Provide the (X, Y) coordinate of the cell's center where the given text is located.  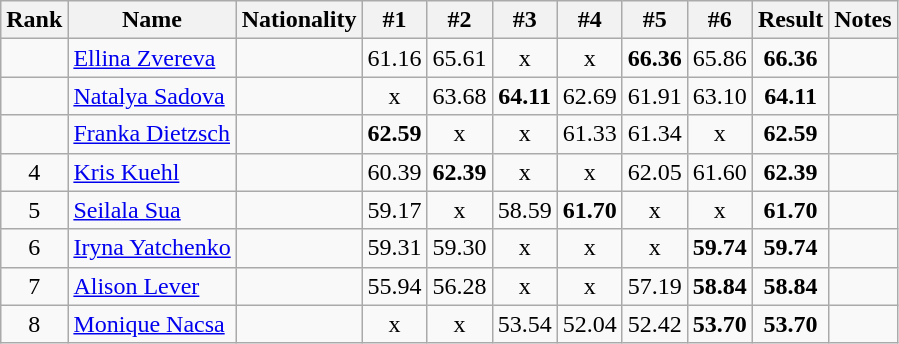
Iryna Yatchenko (152, 248)
55.94 (394, 286)
61.16 (394, 58)
#2 (460, 20)
61.91 (654, 96)
Franka Dietzsch (152, 134)
59.31 (394, 248)
63.68 (460, 96)
Rank (34, 20)
#5 (654, 20)
Kris Kuehl (152, 172)
Notes (863, 20)
6 (34, 248)
8 (34, 324)
Name (152, 20)
#3 (524, 20)
61.60 (720, 172)
59.30 (460, 248)
53.54 (524, 324)
7 (34, 286)
60.39 (394, 172)
63.10 (720, 96)
65.86 (720, 58)
Result (790, 20)
52.42 (654, 324)
Monique Nacsa (152, 324)
61.34 (654, 134)
Natalya Sadova (152, 96)
#6 (720, 20)
61.33 (590, 134)
56.28 (460, 286)
65.61 (460, 58)
#4 (590, 20)
52.04 (590, 324)
62.69 (590, 96)
Ellina Zvereva (152, 58)
5 (34, 210)
4 (34, 172)
57.19 (654, 286)
Nationality (299, 20)
Alison Lever (152, 286)
59.17 (394, 210)
Seilala Sua (152, 210)
58.59 (524, 210)
62.05 (654, 172)
#1 (394, 20)
